Search for the cell housing the specified text and yield its (X, Y) center coordinate. 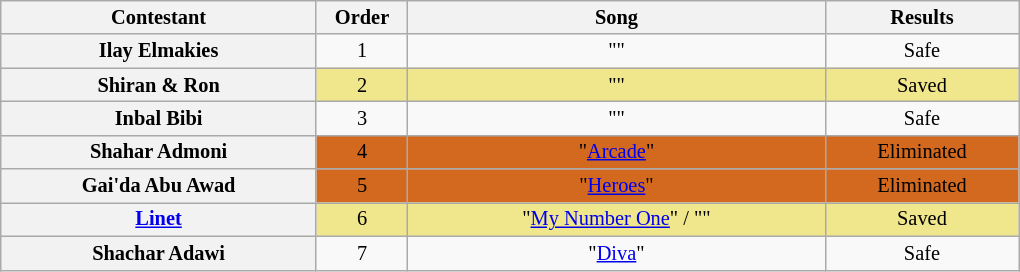
Results (922, 17)
1 (362, 51)
5 (362, 186)
3 (362, 118)
2 (362, 85)
Order (362, 17)
Song (617, 17)
Ilay Elmakies (159, 51)
7 (362, 253)
"Arcade" (617, 152)
"My Number One" / "" (617, 219)
6 (362, 219)
Gai'da Abu Awad (159, 186)
Linet (159, 219)
4 (362, 152)
Inbal Bibi (159, 118)
Shiran & Ron (159, 85)
Shahar Admoni (159, 152)
Shachar Adawi (159, 253)
Contestant (159, 17)
"Diva" (617, 253)
"Heroes" (617, 186)
